Scan for the cell matching the given text and deliver its [x, y] coordinate at center. 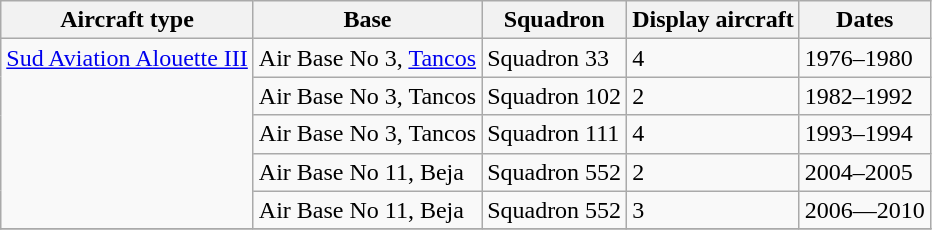
Dates [864, 20]
Sud Aviation Alouette III [128, 134]
Squadron 102 [554, 96]
Squadron [554, 20]
Squadron 33 [554, 58]
1993–1994 [864, 134]
Aircraft type [128, 20]
3 [714, 210]
2006—2010 [864, 210]
1982–1992 [864, 96]
2004–2005 [864, 172]
1976–1980 [864, 58]
Squadron 111 [554, 134]
Display aircraft [714, 20]
Base [367, 20]
